Detect which cell encompasses the target text, then output its [X, Y] center coordinate. 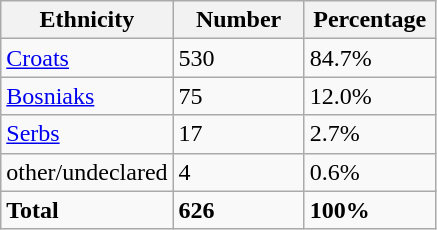
84.7% [370, 58]
2.7% [370, 134]
75 [238, 96]
0.6% [370, 172]
17 [238, 134]
530 [238, 58]
4 [238, 172]
100% [370, 210]
Serbs [87, 134]
other/undeclared [87, 172]
Bosniaks [87, 96]
Ethnicity [87, 20]
Percentage [370, 20]
626 [238, 210]
Croats [87, 58]
Number [238, 20]
12.0% [370, 96]
Total [87, 210]
